Capture the cell that displays the provided text and extract its [X, Y] central coordinate. 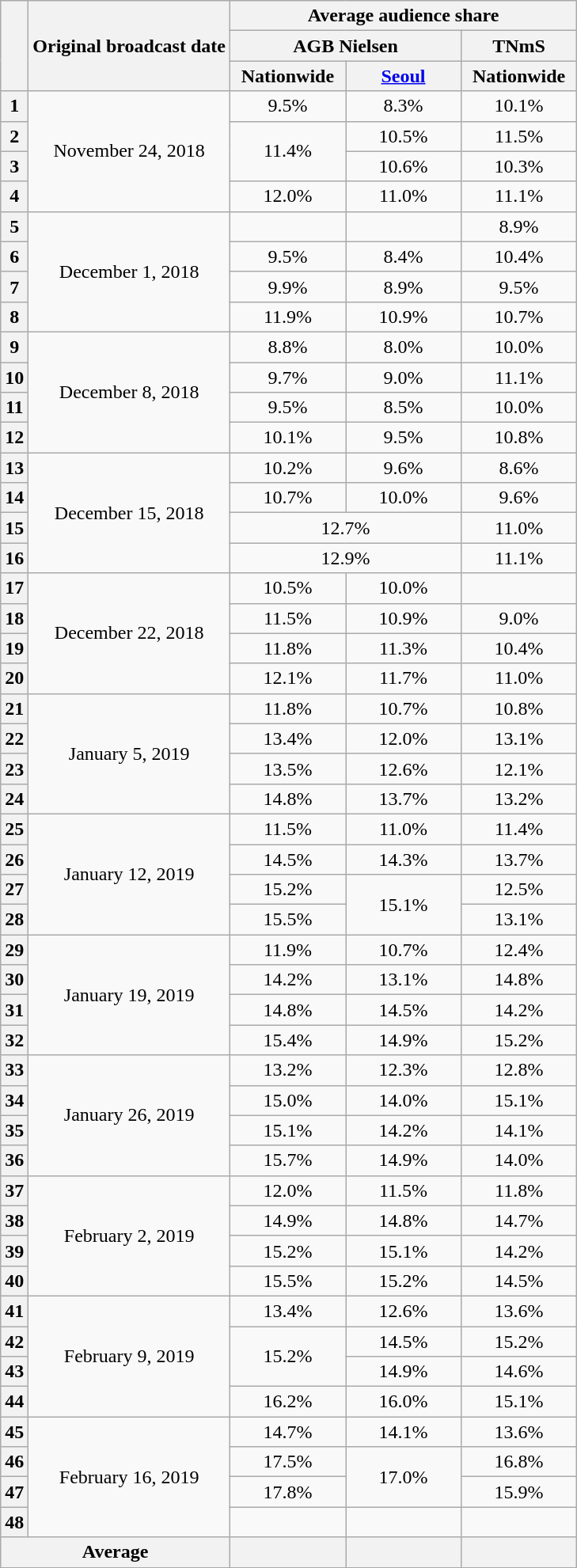
9.7% [287, 378]
28 [14, 920]
January 12, 2019 [130, 874]
4 [14, 196]
5 [14, 226]
6 [14, 256]
November 24, 2018 [130, 151]
11.7% [403, 678]
8.6% [519, 468]
10.3% [519, 166]
23 [14, 769]
8.8% [287, 347]
43 [14, 1372]
8 [14, 317]
29 [14, 950]
8.3% [403, 106]
February 2, 2019 [130, 1236]
December 15, 2018 [130, 513]
13.5% [287, 769]
16.2% [287, 1402]
18 [14, 618]
January 19, 2019 [130, 995]
10 [14, 378]
AGB Nielsen [345, 46]
12.3% [403, 1070]
12 [14, 438]
8.5% [403, 408]
44 [14, 1402]
17.5% [287, 1462]
15.0% [287, 1100]
15.4% [287, 1040]
15.9% [519, 1492]
48 [14, 1522]
37 [14, 1190]
12.5% [519, 890]
40 [14, 1281]
16.8% [519, 1462]
Seoul [403, 76]
12.4% [519, 950]
22 [14, 738]
42 [14, 1342]
9.9% [287, 287]
24 [14, 799]
32 [14, 1040]
8.0% [403, 347]
Average audience share [403, 16]
26 [14, 859]
39 [14, 1251]
December 8, 2018 [130, 392]
TNmS [519, 46]
3 [14, 166]
41 [14, 1311]
35 [14, 1130]
8.4% [403, 256]
31 [14, 1010]
12.9% [345, 558]
38 [14, 1221]
2 [14, 136]
30 [14, 980]
15 [14, 528]
11.3% [403, 648]
34 [14, 1100]
1 [14, 106]
December 22, 2018 [130, 633]
47 [14, 1492]
10.2% [287, 468]
14.6% [519, 1372]
25 [14, 829]
14 [14, 498]
19 [14, 648]
10.6% [403, 166]
February 16, 2019 [130, 1477]
36 [14, 1160]
12.8% [519, 1070]
16 [14, 558]
12.7% [345, 528]
21 [14, 708]
33 [14, 1070]
16.0% [403, 1402]
17.0% [403, 1477]
Original broadcast date [130, 46]
February 9, 2019 [130, 1356]
15.7% [287, 1160]
11 [14, 408]
7 [14, 287]
Average [116, 1552]
9 [14, 347]
17.8% [287, 1492]
January 26, 2019 [130, 1115]
20 [14, 678]
27 [14, 890]
17 [14, 588]
December 1, 2018 [130, 271]
46 [14, 1462]
13 [14, 468]
14.3% [403, 859]
45 [14, 1432]
January 5, 2019 [130, 754]
